Find where the given text appears and provide that cell's center as (X, Y) coordinate. 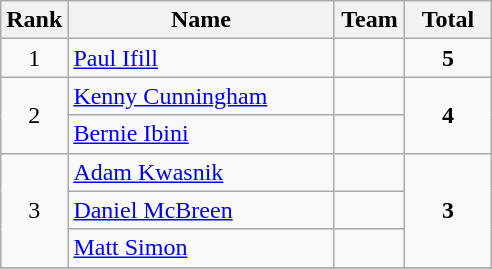
Paul Ifill (201, 58)
Kenny Cunningham (201, 96)
1 (34, 58)
Adam Kwasnik (201, 172)
Bernie Ibini (201, 134)
4 (448, 115)
Name (201, 20)
Matt Simon (201, 248)
Rank (34, 20)
Daniel McBreen (201, 210)
5 (448, 58)
2 (34, 115)
Team (370, 20)
Total (448, 20)
